Provide the [X, Y] coordinate of the cell's center where the given text is located.  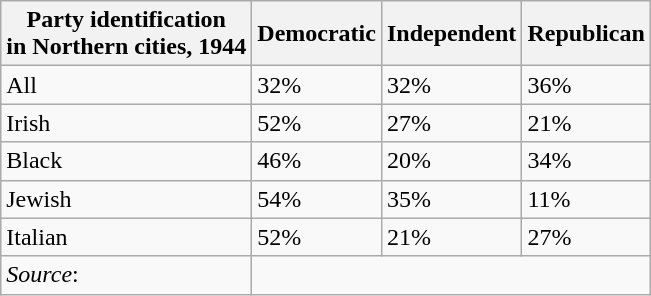
34% [586, 161]
Jewish [126, 199]
Party identification in Northern cities, 1944 [126, 34]
Irish [126, 123]
Black [126, 161]
46% [317, 161]
Italian [126, 237]
35% [451, 199]
Republican [586, 34]
Independent [451, 34]
36% [586, 85]
Source: [126, 275]
11% [586, 199]
54% [317, 199]
All [126, 85]
Democratic [317, 34]
20% [451, 161]
